For the text-containing cell, return its midpoint in (X, Y) coordinate format. 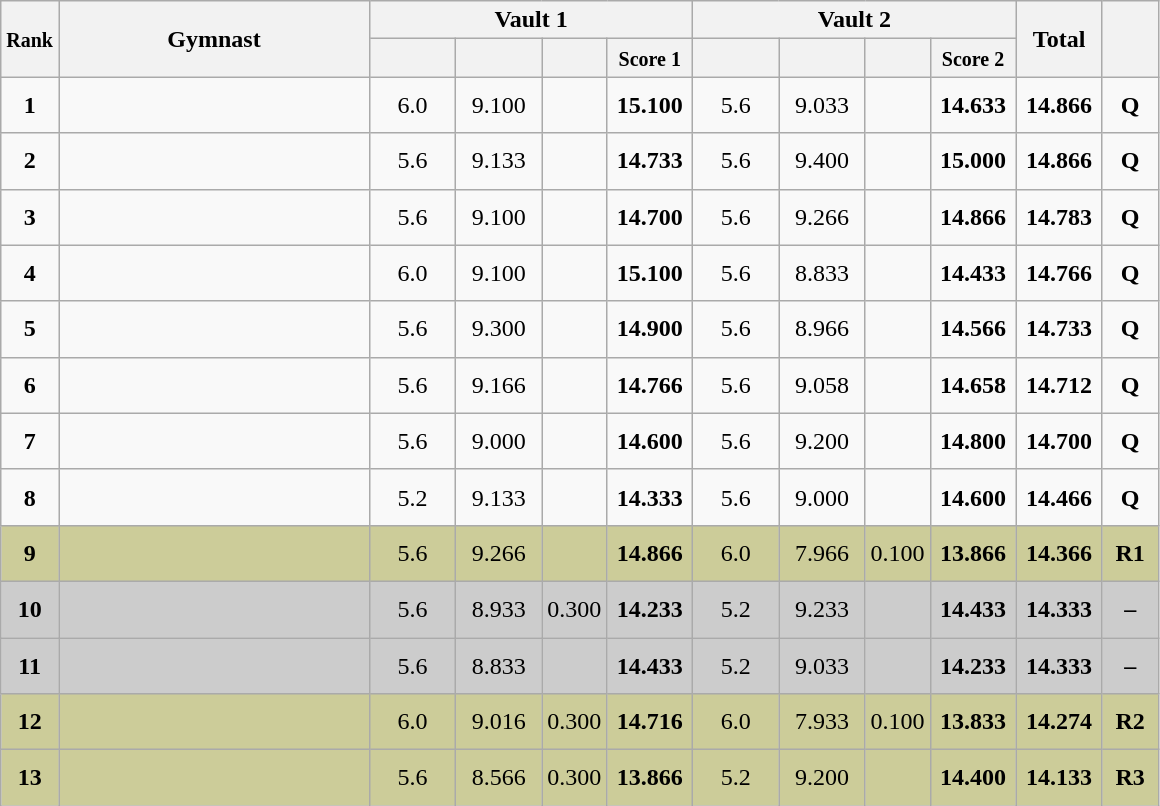
14.783 (1059, 217)
Rank (30, 39)
Score 1 (650, 58)
9.300 (499, 329)
14.633 (973, 105)
12 (30, 722)
14.566 (973, 329)
6 (30, 385)
14.274 (1059, 722)
3 (30, 217)
8.933 (499, 609)
Total (1059, 39)
9.233 (822, 609)
4 (30, 273)
5 (30, 329)
11 (30, 666)
14.658 (973, 385)
13 (30, 778)
14.466 (1059, 497)
14.900 (650, 329)
7.933 (822, 722)
Gymnast (214, 39)
9.058 (822, 385)
Vault 1 (532, 20)
15.000 (973, 161)
7.966 (822, 553)
2 (30, 161)
R3 (1130, 778)
Score 2 (973, 58)
7 (30, 441)
14.716 (650, 722)
9.016 (499, 722)
13.833 (973, 722)
9 (30, 553)
8 (30, 497)
Vault 2 (854, 20)
9.400 (822, 161)
14.366 (1059, 553)
10 (30, 609)
14.400 (973, 778)
14.800 (973, 441)
R1 (1130, 553)
8.566 (499, 778)
1 (30, 105)
R2 (1130, 722)
14.133 (1059, 778)
9.166 (499, 385)
14.712 (1059, 385)
8.966 (822, 329)
